Return the [X, Y] coordinate for the center point of the cell that contains the specified text.  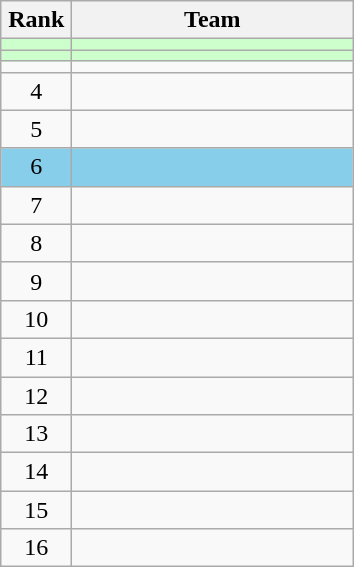
Rank [36, 20]
Team [212, 20]
7 [36, 205]
6 [36, 167]
11 [36, 357]
10 [36, 319]
8 [36, 243]
16 [36, 548]
13 [36, 434]
5 [36, 129]
12 [36, 395]
14 [36, 472]
15 [36, 510]
4 [36, 91]
9 [36, 281]
